For the text-containing cell, return its midpoint in [x, y] coordinate format. 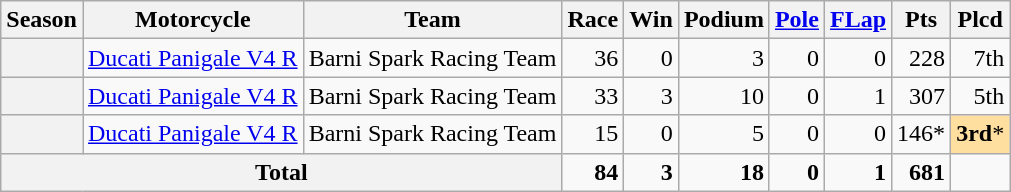
Total [282, 172]
Pole [796, 20]
Race [593, 20]
7th [980, 58]
33 [593, 96]
Season [42, 20]
36 [593, 58]
Pts [922, 20]
5 [724, 134]
10 [724, 96]
Plcd [980, 20]
Win [652, 20]
146* [922, 134]
Podium [724, 20]
228 [922, 58]
681 [922, 172]
3rd* [980, 134]
Motorcycle [192, 20]
15 [593, 134]
307 [922, 96]
Team [432, 20]
84 [593, 172]
18 [724, 172]
FLap [858, 20]
5th [980, 96]
